Scan for the cell matching the given text and deliver its (X, Y) coordinate at center. 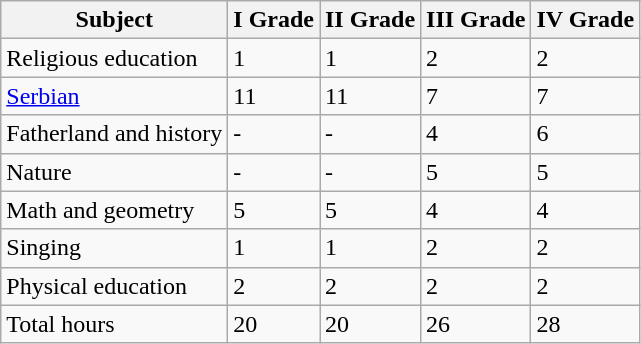
Fatherland and history (114, 134)
IV Grade (586, 20)
Serbian (114, 96)
Singing (114, 248)
Religious education (114, 58)
26 (476, 324)
Math and geometry (114, 210)
Total hours (114, 324)
28 (586, 324)
6 (586, 134)
III Grade (476, 20)
Subject (114, 20)
Nature (114, 172)
I Grade (274, 20)
II Grade (370, 20)
Physical education (114, 286)
